Capture the cell that displays the provided text and extract its (x, y) central coordinate. 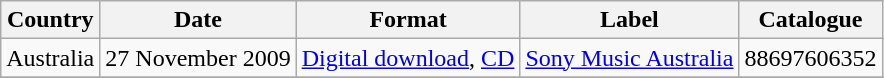
Digital download, CD (408, 58)
Label (630, 20)
Catalogue (810, 20)
Australia (50, 58)
27 November 2009 (198, 58)
Format (408, 20)
Date (198, 20)
Sony Music Australia (630, 58)
88697606352 (810, 58)
Country (50, 20)
